Identify which cell holds the provided text, then report its [x, y] central coordinate. 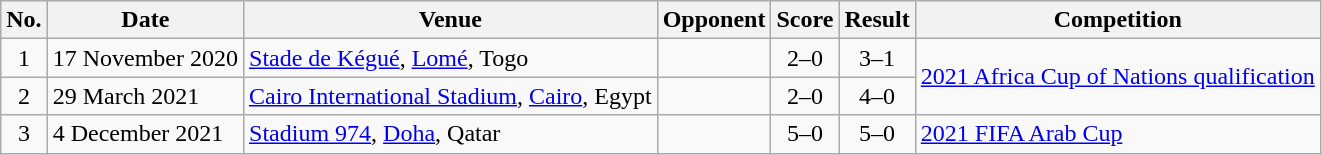
1 [24, 58]
Cairo International Stadium, Cairo, Egypt [451, 96]
Date [145, 20]
3 [24, 134]
2 [24, 96]
Score [805, 20]
2021 FIFA Arab Cup [1118, 134]
No. [24, 20]
4–0 [877, 96]
29 March 2021 [145, 96]
Venue [451, 20]
Competition [1118, 20]
17 November 2020 [145, 58]
2021 Africa Cup of Nations qualification [1118, 77]
Result [877, 20]
3–1 [877, 58]
Opponent [714, 20]
Stade de Kégué, Lomé, Togo [451, 58]
Stadium 974, Doha, Qatar [451, 134]
4 December 2021 [145, 134]
